From the cell containing the given text, extract its center point as (x, y) coordinate. 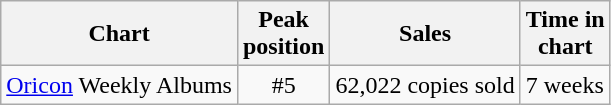
Chart (120, 34)
Sales (425, 34)
Oricon Weekly Albums (120, 85)
62,022 copies sold (425, 85)
Time inchart (565, 34)
Peakposition (283, 34)
7 weeks (565, 85)
#5 (283, 85)
